For the text-containing cell, return its midpoint in (X, Y) coordinate format. 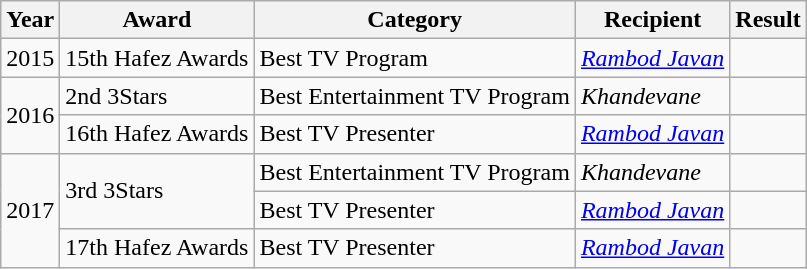
Recipient (652, 20)
2017 (30, 210)
2015 (30, 58)
Best TV Program (414, 58)
2016 (30, 115)
Award (157, 20)
Result (768, 20)
Year (30, 20)
2nd 3Stars (157, 96)
3rd 3Stars (157, 191)
17th Hafez Awards (157, 248)
16th Hafez Awards (157, 134)
Category (414, 20)
15th Hafez Awards (157, 58)
